Search for the cell housing the specified text and yield its [x, y] center coordinate. 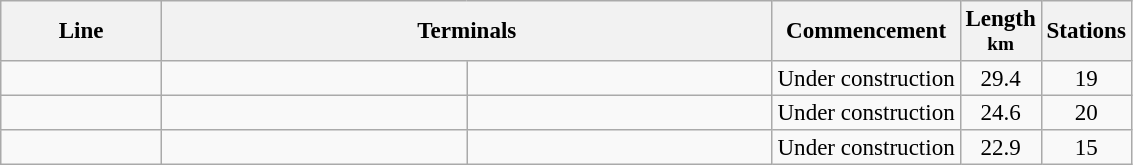
Line [82, 31]
Terminals [466, 31]
Lengthkm [1000, 31]
19 [1086, 78]
20 [1086, 112]
Commencement [866, 31]
29.4 [1000, 78]
15 [1086, 148]
22.9 [1000, 148]
24.6 [1000, 112]
Stations [1086, 31]
